Return (X, Y) of the center of cell containing provided text 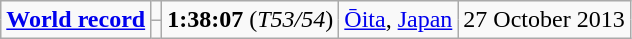
World record (76, 20)
27 October 2013 (544, 20)
1:38:07 (T53/54) (250, 20)
Ōita, Japan (398, 20)
